Search for the cell housing the specified text and yield its [X, Y] center coordinate. 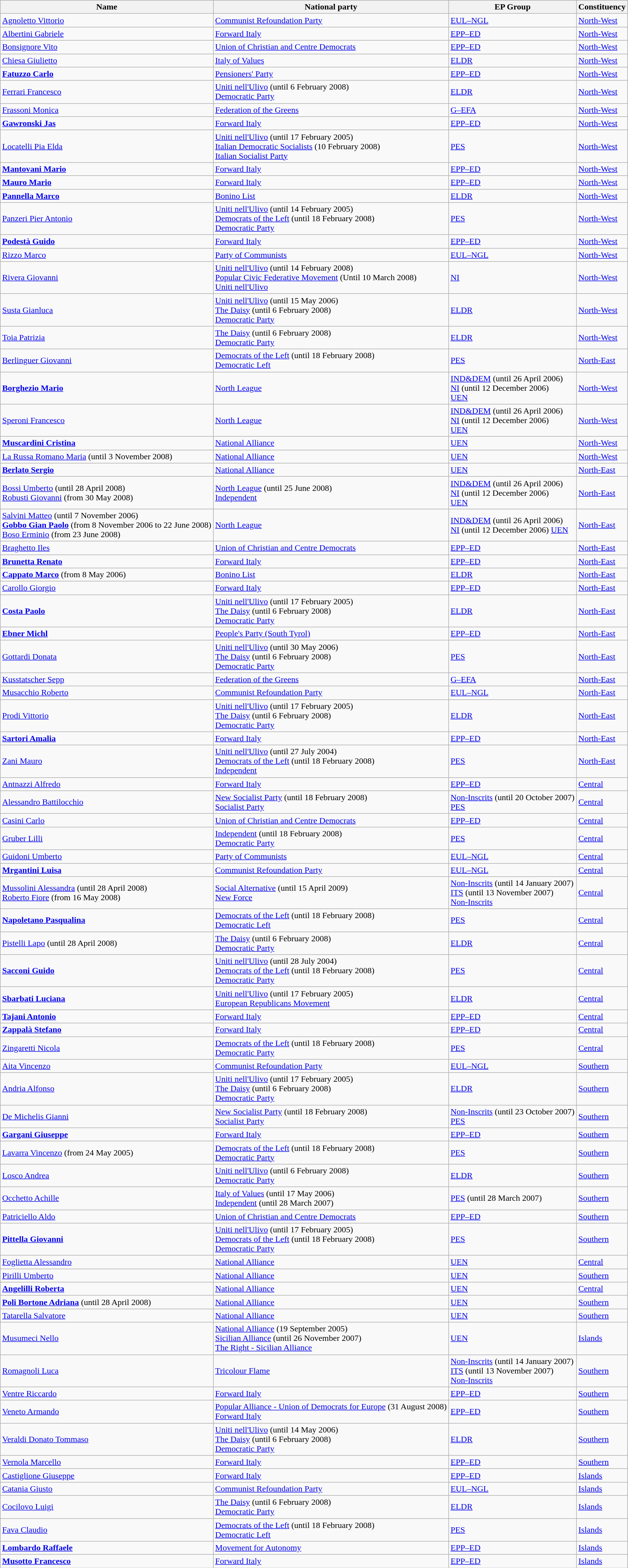
Sartori Amalia [107, 738]
Costa Paolo [107, 611]
Lombardo Raffaele [107, 1548]
Veneto Armando [107, 1411]
Musumeci Nello [107, 1338]
Angelilli Roberta [107, 1289]
Pistelli Lapo (until 28 April 2008) [107, 943]
Prodi Vittorio [107, 716]
Alessandro Battilocchio [107, 802]
Bossi Umberto (until 28 April 2008)Robusti Giovanni (from 30 May 2008) [107, 493]
Cappato Marco (from 8 May 2006) [107, 575]
Italy of Values (until 17 May 2006) Independent (until 28 March 2007) [331, 1198]
Guidoni Umberto [107, 856]
Uniti nell'Ulivo (until 17 February 2005) Italian Democratic Socialists (10 February 2008) Italian Socialist Party [331, 146]
Antnazzi Alfredo [107, 784]
Pirilli Umberto [107, 1276]
Mauro Mario [107, 182]
Uniti nell'Ulivo (until 15 May 2006) The Daisy (until 6 February 2008) Democratic Party [331, 310]
Muscardini Cristina [107, 443]
NI [513, 278]
Gruber Lilli [107, 838]
Tajani Antonio [107, 1016]
Susta Gianluca [107, 310]
Zappalà Stefano [107, 1030]
Ventre Riccardo [107, 1394]
Mrgantini Luisa [107, 870]
Non-Inscrits (until 23 October 2007) PES [513, 1116]
Patriciello Aldo [107, 1217]
Uniti nell'Ulivo (until 17 February 2005) European Republicans Movement [331, 999]
Rivera Giovanni [107, 278]
Toia Patrizia [107, 338]
La Russa Romano Maria (until 3 November 2008) [107, 456]
Gargani Giuseppe [107, 1134]
Berlinguer Giovanni [107, 360]
Cocilovo Luigi [107, 1507]
De Michelis Gianni [107, 1116]
Occhetto Achille [107, 1198]
EP Group [513, 7]
Independent (until 18 February 2008) Democratic Party [331, 838]
Uniti nell'Ulivo (until 30 May 2006) The Daisy (until 6 February 2008) Democratic Party [331, 657]
Ebner Michl [107, 634]
National party [331, 7]
Pittella Giovanni [107, 1239]
Albertini Gabriele [107, 34]
Braghetto Iles [107, 548]
Vernola Marcello [107, 1462]
Movement for Autonomy [331, 1548]
Ferrari Francesco [107, 92]
Speroni Francesco [107, 420]
Tatarella Salvatore [107, 1316]
Podestà Guido [107, 242]
Aita Vincenzo [107, 1066]
Veraldi Donato Tommaso [107, 1439]
Poli Bortone Adriana (until 28 April 2008) [107, 1302]
Agnoletto Vittorio [107, 20]
Social Alternative (until 15 April 2009) New Force [331, 893]
People's Party (South Tyrol) [331, 634]
Foglietta Alessandro [107, 1262]
Bonsignore Vito [107, 47]
Kusstatscher Sepp [107, 679]
Mussolini Alessandra (until 28 April 2008)Roberto Fiore (from 16 May 2008) [107, 893]
Sacconi Guido [107, 971]
Uniti nell'Ulivo (until 17 February 2005) Democrats of the Left (until 18 February 2008) Democratic Party [331, 1239]
Uniti nell'Ulivo (until 14 February 2005) Democrats of the Left (until 18 February 2008) Democratic Party [331, 219]
Chiesa Giulietto [107, 60]
Name [107, 7]
Uniti nell'Ulivo (until 14 February 2008) Popular Civic Federative Movement (Until 10 March 2008) Uniti nell'Ulivo [331, 278]
Andria Alfonso [107, 1089]
Carollo Giorgio [107, 588]
Brunetta Renato [107, 561]
Panzeri Pier Antonio [107, 219]
Uniti nell'Ulivo (until 14 May 2006) The Daisy (until 6 February 2008) Democratic Party [331, 1439]
Lavarra Vincenzo (from 24 May 2005) [107, 1152]
Musotto Francesco [107, 1561]
Sbarbati Luciana [107, 999]
Pensioners' Party [331, 74]
Zingaretti Nicola [107, 1048]
Losco Andrea [107, 1175]
Mantovani Mario [107, 169]
Frassoni Monica [107, 110]
Romagnoli Luca [107, 1371]
Salvini Matteo (until 7 November 2006)Gobbo Gian Paolo (from 8 November 2006 to 22 June 2008)Boso Erminio (from 23 June 2008) [107, 525]
Uniti nell'Ulivo (until 28 July 2004) Democrats of the Left (until 18 February 2008) Democratic Party [331, 971]
Tricolour Flame [331, 1371]
Popular Alliance - Union of Democrats for Europe (31 August 2008) Forward Italy [331, 1411]
Pannella Marco [107, 196]
Fatuzzo Carlo [107, 74]
Locatelli Pia Elda [107, 146]
Berlato Sergio [107, 470]
Borghezio Mario [107, 388]
Italy of Values [331, 60]
National Alliance (19 September 2005) Sicilian Alliance (until 26 November 2007) The Right - Sicilian Alliance [331, 1338]
Napoletano Pasqualina [107, 921]
Constituency [602, 7]
Non-Inscrits (until 20 October 2007) PES [513, 802]
PES (until 28 March 2007) [513, 1198]
Castiglione Giuseppe [107, 1475]
Gawronski Jas [107, 123]
Fava Claudio [107, 1529]
North League (until 25 June 2008) Independent [331, 493]
Musacchio Roberto [107, 693]
Casini Carlo [107, 820]
Rizzo Marco [107, 255]
Gottardi Donata [107, 657]
Uniti nell'Ulivo (until 27 July 2004) Democrats of the Left (until 18 February 2008) Independent [331, 761]
Catania Giusto [107, 1489]
Zani Mauro [107, 761]
